Capture the cell that displays the provided text and extract its (x, y) central coordinate. 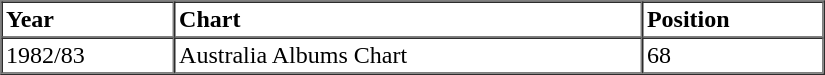
1982/83 (88, 56)
Position (732, 20)
Chart (409, 20)
Year (88, 20)
68 (732, 56)
Australia Albums Chart (409, 56)
